Scan for the cell matching the given text and deliver its (X, Y) coordinate at center. 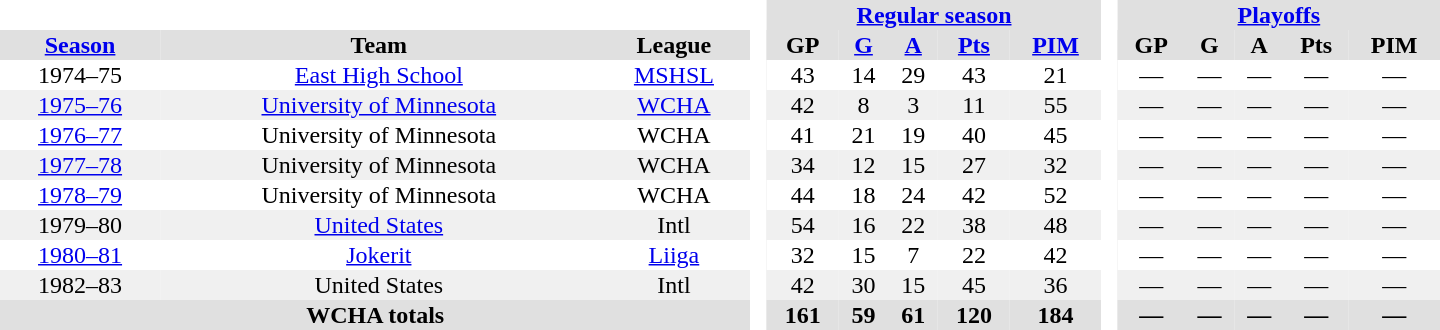
1982–83 (80, 285)
44 (803, 195)
19 (913, 135)
40 (974, 135)
59 (864, 315)
27 (974, 165)
1980–81 (80, 255)
24 (913, 195)
WCHA totals (375, 315)
1975–76 (80, 105)
30 (864, 285)
29 (913, 75)
3 (913, 105)
Season (80, 45)
East High School (378, 75)
52 (1056, 195)
7 (913, 255)
18 (864, 195)
Playoffs (1279, 15)
184 (1056, 315)
MSHSL (674, 75)
48 (1056, 225)
41 (803, 135)
1974–75 (80, 75)
55 (1056, 105)
36 (1056, 285)
54 (803, 225)
34 (803, 165)
38 (974, 225)
8 (864, 105)
14 (864, 75)
League (674, 45)
12 (864, 165)
61 (913, 315)
Liiga (674, 255)
Regular season (934, 15)
1978–79 (80, 195)
120 (974, 315)
1979–80 (80, 225)
1976–77 (80, 135)
Jokerit (378, 255)
1977–78 (80, 165)
161 (803, 315)
Team (378, 45)
11 (974, 105)
16 (864, 225)
